Search for the cell housing the specified text and yield its [X, Y] center coordinate. 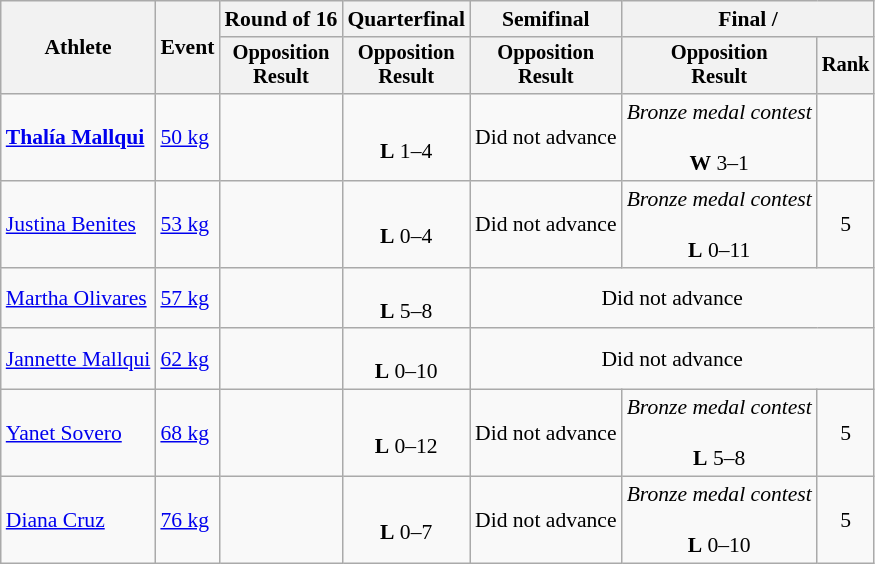
Athlete [78, 48]
Justina Benites [78, 224]
Bronze medal contestL 0–10 [720, 520]
Semifinal [546, 19]
L 5–8 [406, 298]
Round of 16 [280, 19]
Yanet Sovero [78, 434]
Bronze medal contestW 3–1 [720, 138]
Diana Cruz [78, 520]
Martha Olivares [78, 298]
76 kg [187, 520]
Final / [748, 19]
L 1–4 [406, 138]
Bronze medal contestL 5–8 [720, 434]
Rank [846, 66]
68 kg [187, 434]
Event [187, 48]
Bronze medal contestL 0–11 [720, 224]
L 0–7 [406, 520]
L 0–10 [406, 360]
L 0–4 [406, 224]
62 kg [187, 360]
53 kg [187, 224]
57 kg [187, 298]
Quarterfinal [406, 19]
Jannette Mallqui [78, 360]
Thalía Mallqui [78, 138]
50 kg [187, 138]
L 0–12 [406, 434]
